Scan for the cell matching the given text and deliver its [x, y] coordinate at center. 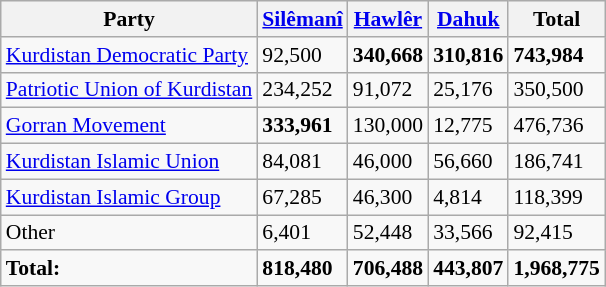
340,668 [388, 55]
743,984 [556, 55]
92,500 [302, 55]
186,741 [556, 162]
Silêmanî [302, 19]
Kurdistan Islamic Group [130, 197]
818,480 [302, 269]
Other [130, 233]
350,500 [556, 90]
92,415 [556, 233]
84,081 [302, 162]
Total: [130, 269]
1,968,775 [556, 269]
12,775 [468, 126]
46,000 [388, 162]
Party [130, 19]
91,072 [388, 90]
Kurdistan Islamic Union [130, 162]
130,000 [388, 126]
56,660 [468, 162]
Hawlêr [388, 19]
476,736 [556, 126]
Patriotic Union of Kurdistan [130, 90]
Total [556, 19]
Kurdistan Democratic Party [130, 55]
Gorran Movement [130, 126]
Dahuk [468, 19]
118,399 [556, 197]
67,285 [302, 197]
234,252 [302, 90]
333,961 [302, 126]
4,814 [468, 197]
706,488 [388, 269]
52,448 [388, 233]
33,566 [468, 233]
310,816 [468, 55]
443,807 [468, 269]
46,300 [388, 197]
25,176 [468, 90]
6,401 [302, 233]
